Detect which cell encompasses the target text, then output its [x, y] center coordinate. 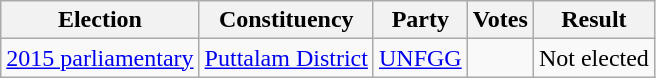
Votes [500, 20]
Constituency [286, 20]
UNFGG [420, 58]
Result [594, 20]
Puttalam District [286, 58]
Party [420, 20]
Not elected [594, 58]
Election [100, 20]
2015 parliamentary [100, 58]
